Pinpoint the cell where the given text exists, returning its (x, y) midpoint coordinate. 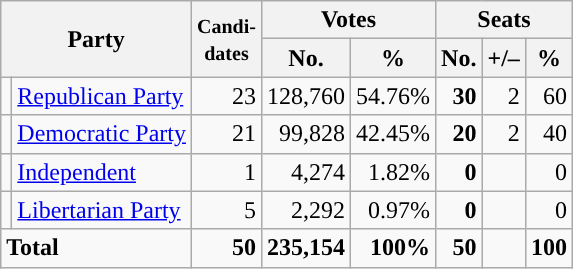
Republican Party (102, 96)
30 (459, 96)
23 (226, 96)
235,154 (306, 248)
Candi-dates (226, 39)
128,760 (306, 96)
54.76% (394, 96)
1.82% (394, 172)
40 (548, 134)
60 (548, 96)
4,274 (306, 172)
Libertarian Party (102, 210)
Total (96, 248)
Democratic Party (102, 134)
5 (226, 210)
100 (548, 248)
Seats (504, 20)
+/– (504, 58)
0.97% (394, 210)
Votes (348, 20)
Independent (102, 172)
2,292 (306, 210)
20 (459, 134)
1 (226, 172)
Party (96, 39)
99,828 (306, 134)
42.45% (394, 134)
100% (394, 248)
21 (226, 134)
